Locate the cell with the specified text and output its (x, y) center coordinate. 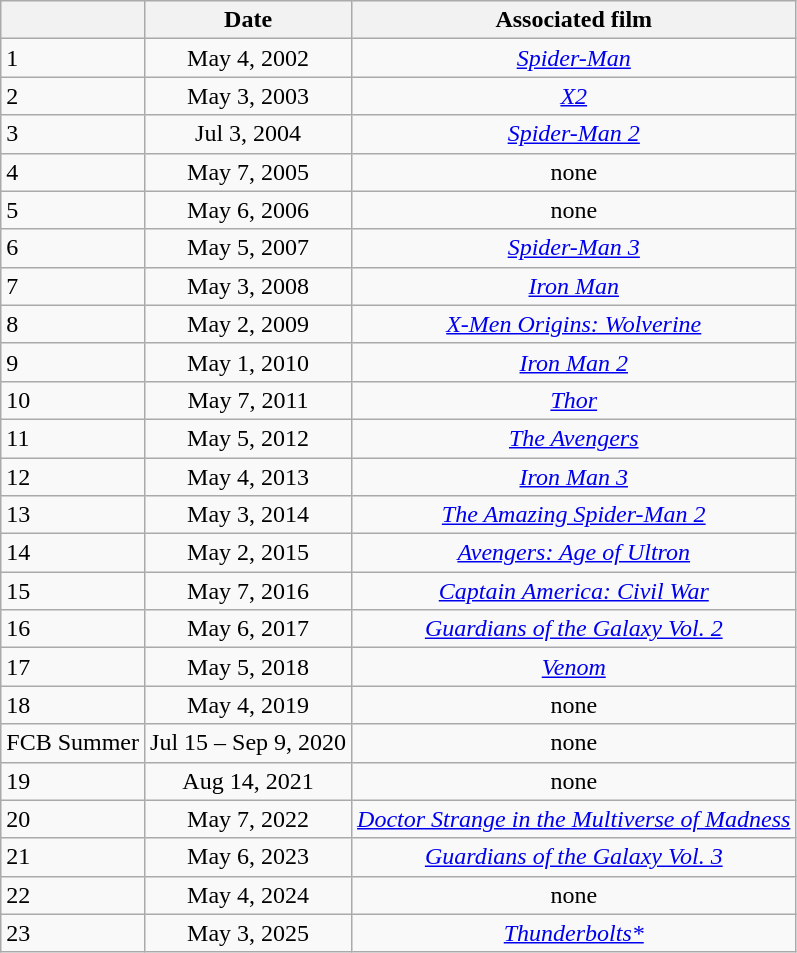
11 (73, 438)
18 (73, 705)
May 2, 2015 (248, 553)
Guardians of the Galaxy Vol. 2 (574, 629)
6 (73, 248)
23 (73, 933)
May 6, 2017 (248, 629)
9 (73, 362)
7 (73, 286)
May 3, 2003 (248, 96)
May 3, 2014 (248, 515)
May 6, 2023 (248, 857)
Jul 3, 2004 (248, 134)
May 4, 2013 (248, 477)
Jul 15 – Sep 9, 2020 (248, 743)
19 (73, 781)
May 7, 2005 (248, 172)
May 1, 2010 (248, 362)
2 (73, 96)
13 (73, 515)
May 4, 2024 (248, 895)
5 (73, 210)
Spider-Man (574, 58)
Thunderbolts* (574, 933)
The Avengers (574, 438)
15 (73, 591)
May 5, 2018 (248, 667)
May 3, 2008 (248, 286)
The Amazing Spider-Man 2 (574, 515)
FCB Summer (73, 743)
3 (73, 134)
Avengers: Age of Ultron (574, 553)
1 (73, 58)
X-Men Origins: Wolverine (574, 324)
14 (73, 553)
May 4, 2019 (248, 705)
Aug 14, 2021 (248, 781)
Venom (574, 667)
4 (73, 172)
Iron Man 2 (574, 362)
May 4, 2002 (248, 58)
21 (73, 857)
Doctor Strange in the Multiverse of Madness (574, 819)
Date (248, 20)
May 5, 2007 (248, 248)
May 2, 2009 (248, 324)
12 (73, 477)
20 (73, 819)
8 (73, 324)
May 7, 2011 (248, 400)
May 7, 2016 (248, 591)
Spider-Man 3 (574, 248)
Iron Man (574, 286)
May 6, 2006 (248, 210)
May 3, 2025 (248, 933)
10 (73, 400)
X2 (574, 96)
22 (73, 895)
Thor (574, 400)
Spider-Man 2 (574, 134)
Iron Man 3 (574, 477)
May 5, 2012 (248, 438)
17 (73, 667)
16 (73, 629)
Associated film (574, 20)
May 7, 2022 (248, 819)
Captain America: Civil War (574, 591)
Guardians of the Galaxy Vol. 3 (574, 857)
